Locate the cell with the specified text and output its [x, y] center coordinate. 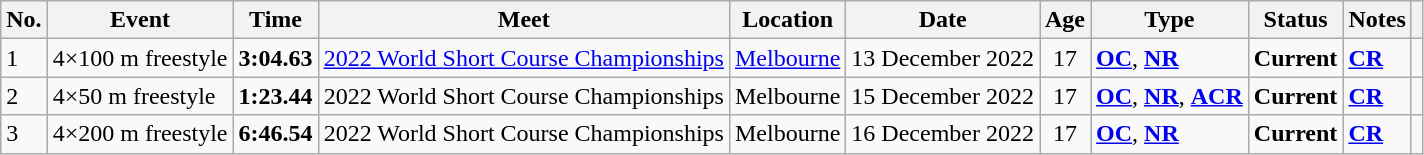
4×200 m freestyle [140, 134]
Type [1170, 20]
Date [943, 20]
Location [787, 20]
4×100 m freestyle [140, 58]
No. [24, 20]
Meet [524, 20]
Event [140, 20]
3 [24, 134]
Time [276, 20]
15 December 2022 [943, 96]
Status [1296, 20]
Age [1066, 20]
3:04.63 [276, 58]
1 [24, 58]
4×50 m freestyle [140, 96]
16 December 2022 [943, 134]
2 [24, 96]
1:23.44 [276, 96]
13 December 2022 [943, 58]
Notes [1377, 20]
6:46.54 [276, 134]
OC, NR, ACR [1170, 96]
